Provide the [x, y] coordinate of the cell's center where the given text is located.  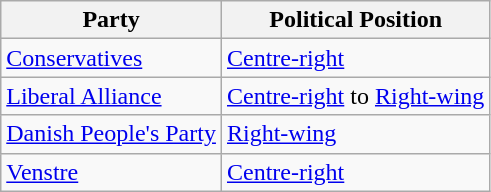
Party [112, 20]
Venstre [112, 172]
Liberal Alliance [112, 96]
Right-wing [355, 134]
Centre-right to Right-wing [355, 96]
Danish People's Party [112, 134]
Conservatives [112, 58]
Political Position [355, 20]
